Extract the (x, y) coordinate from the center of the cell holding the provided text.  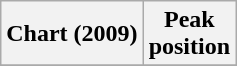
Peakposition (189, 34)
Chart (2009) (72, 34)
